Capture the cell that displays the provided text and extract its (X, Y) central coordinate. 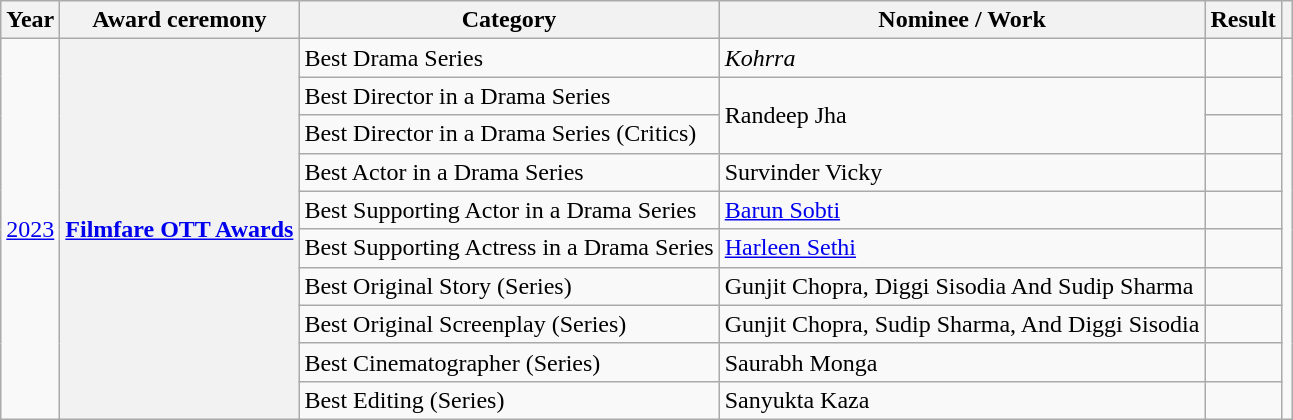
Best Supporting Actress in a Drama Series (509, 248)
Nominee / Work (962, 20)
Best Actor in a Drama Series (509, 172)
Gunjit Chopra, Diggi Sisodia And Sudip Sharma (962, 286)
Best Original Story (Series) (509, 286)
Sanyukta Kaza (962, 400)
Kohrra (962, 58)
Gunjit Chopra, Sudip Sharma, And Diggi Sisodia (962, 324)
Best Cinematographer (Series) (509, 362)
Year (30, 20)
Harleen Sethi (962, 248)
Best Supporting Actor in a Drama Series (509, 210)
Randeep Jha (962, 115)
Survinder Vicky (962, 172)
Best Director in a Drama Series (509, 96)
Result (1243, 20)
Best Drama Series (509, 58)
Award ceremony (180, 20)
2023 (30, 230)
Category (509, 20)
Best Director in a Drama Series (Critics) (509, 134)
Saurabh Monga (962, 362)
Best Editing (Series) (509, 400)
Barun Sobti (962, 210)
Filmfare OTT Awards (180, 230)
Best Original Screenplay (Series) (509, 324)
